Identify which cell holds the provided text, then report its [x, y] central coordinate. 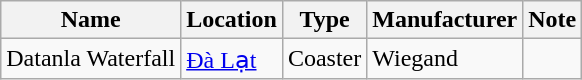
Manufacturer [445, 20]
Coaster [324, 59]
Note [552, 20]
Location [232, 20]
Đà Lạt [232, 59]
Wiegand [445, 59]
Name [91, 20]
Datanla Waterfall [91, 59]
Type [324, 20]
